Capture the cell that displays the provided text and extract its [X, Y] central coordinate. 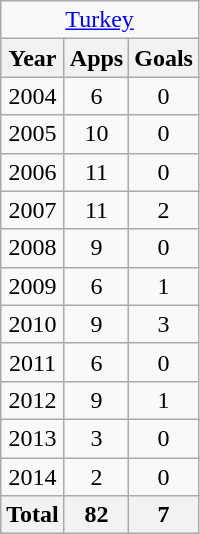
10 [96, 134]
82 [96, 515]
2009 [33, 286]
Apps [96, 58]
2012 [33, 400]
Turkey [100, 20]
2007 [33, 210]
2006 [33, 172]
Goals [164, 58]
2011 [33, 362]
2004 [33, 96]
2005 [33, 134]
Total [33, 515]
2008 [33, 248]
2013 [33, 438]
2014 [33, 477]
2010 [33, 324]
Year [33, 58]
7 [164, 515]
